Scan for the cell matching the given text and deliver its [x, y] coordinate at center. 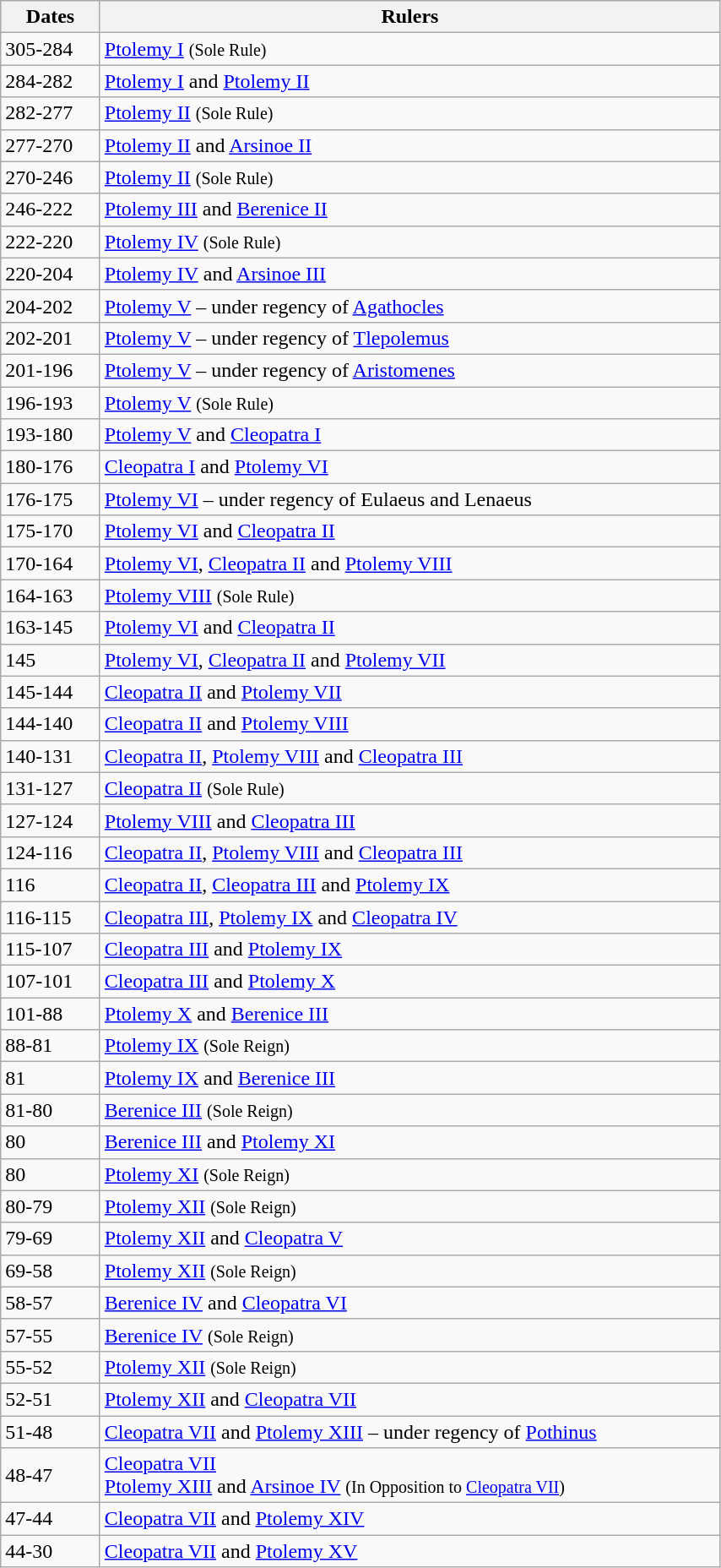
222-220 [51, 242]
Ptolemy VI – under regency of Eulaeus and Lenaeus [409, 499]
Ptolemy IV (Sole Rule) [409, 242]
Cleopatra VII and Ptolemy XIV [409, 1519]
Cleopatra VII and Ptolemy XIII – under regency of Pothinus [409, 1432]
116-115 [51, 917]
176-175 [51, 499]
305-284 [51, 49]
80-79 [51, 1206]
140-131 [51, 756]
Ptolemy V – under regency of Tlepolemus [409, 338]
Ptolemy III and Berenice II [409, 210]
107-101 [51, 982]
164-163 [51, 596]
Ptolemy V and Cleopatra I [409, 435]
282-277 [51, 113]
Berenice IV and Cleopatra VI [409, 1303]
124-116 [51, 852]
Ptolemy X and Berenice III [409, 1014]
79-69 [51, 1239]
Ptolemy VI, Cleopatra II and Ptolemy VIII [409, 563]
Cleopatra I and Ptolemy VI [409, 467]
Ptolemy VIII (Sole Rule) [409, 596]
Cleopatra II and Ptolemy VII [409, 692]
Ptolemy XI (Sole Reign) [409, 1174]
69-58 [51, 1271]
44-30 [51, 1551]
127-124 [51, 820]
47-44 [51, 1519]
115-107 [51, 950]
175-170 [51, 531]
81-80 [51, 1110]
196-193 [51, 403]
170-164 [51, 563]
193-180 [51, 435]
Ptolemy V (Sole Rule) [409, 403]
201-196 [51, 370]
Ptolemy I and Ptolemy II [409, 81]
Ptolemy IX and Berenice III [409, 1078]
Cleopatra III and Ptolemy X [409, 982]
180-176 [51, 467]
101-88 [51, 1014]
81 [51, 1078]
Ptolemy V – under regency of Aristomenes [409, 370]
Ptolemy I (Sole Rule) [409, 49]
51-48 [51, 1432]
Cleopatra III and Ptolemy IX [409, 950]
Cleopatra II and Ptolemy VIII [409, 724]
163-145 [51, 628]
Ptolemy VIII and Cleopatra III [409, 820]
48-47 [51, 1475]
Dates [51, 17]
Ptolemy VI, Cleopatra II and Ptolemy VII [409, 660]
Cleopatra III, Ptolemy IX and Cleopatra IV [409, 917]
Ptolemy II and Arsinoe II [409, 145]
Cleopatra II, Cleopatra III and Ptolemy IX [409, 885]
Ptolemy XII and Cleopatra VII [409, 1399]
88-81 [51, 1046]
55-52 [51, 1367]
220-204 [51, 274]
144-140 [51, 724]
246-222 [51, 210]
202-201 [51, 338]
Berenice III (Sole Reign) [409, 1110]
277-270 [51, 145]
Berenice III and Ptolemy XI [409, 1142]
Cleopatra II (Sole Rule) [409, 788]
Berenice IV (Sole Reign) [409, 1335]
57-55 [51, 1335]
Ptolemy XII and Cleopatra V [409, 1239]
Cleopatra VIIPtolemy XIII and Arsinoe IV (In Opposition to Cleopatra VII) [409, 1475]
145 [51, 660]
58-57 [51, 1303]
Ptolemy IV and Arsinoe III [409, 274]
270-246 [51, 177]
52-51 [51, 1399]
204-202 [51, 306]
131-127 [51, 788]
Cleopatra VII and Ptolemy XV [409, 1551]
Ptolemy V – under regency of Agathocles [409, 306]
Rulers [409, 17]
284-282 [51, 81]
Ptolemy IX (Sole Reign) [409, 1046]
145-144 [51, 692]
116 [51, 885]
